Provide the [X, Y] coordinate of the cell's center where the given text is located.  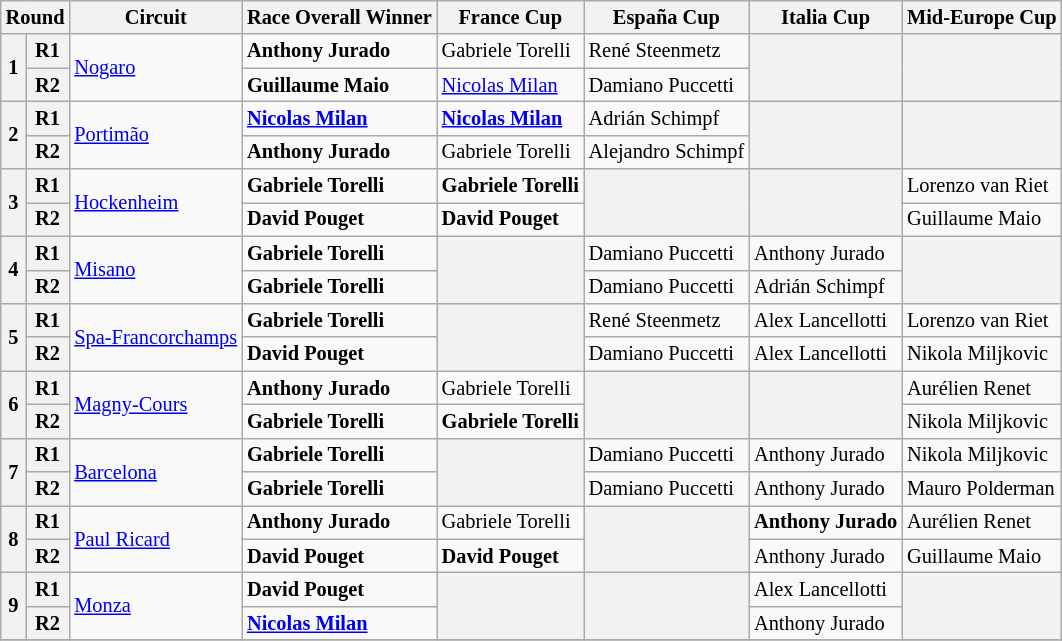
Barcelona [156, 472]
Portimão [156, 134]
Alejandro Schimpf [666, 152]
9 [14, 606]
Race Overall Winner [340, 17]
1 [14, 68]
3 [14, 202]
Nogaro [156, 68]
Italia Cup [826, 17]
Hockenheim [156, 202]
Misano [156, 270]
Mid-Europe Cup [982, 17]
Mauro Polderman [982, 489]
Round [36, 17]
6 [14, 404]
France Cup [510, 17]
Paul Ricard [156, 538]
Monza [156, 606]
España Cup [666, 17]
4 [14, 270]
Magny-Cours [156, 404]
7 [14, 472]
Circuit [156, 17]
Spa-Francorchamps [156, 336]
8 [14, 538]
2 [14, 134]
5 [14, 336]
